Capture the cell that displays the provided text and extract its (x, y) central coordinate. 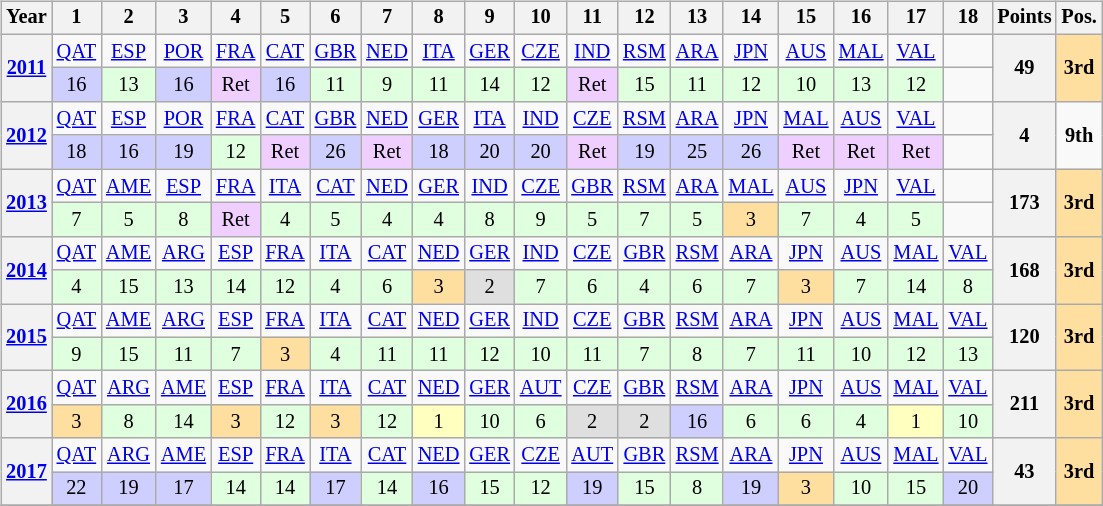
120 (1024, 338)
2014 (26, 270)
211 (1024, 404)
2016 (26, 404)
Year (26, 18)
22 (76, 489)
Points (1024, 18)
2012 (26, 136)
49 (1024, 68)
2011 (26, 68)
25 (698, 152)
43 (1024, 472)
9th (1078, 136)
168 (1024, 270)
2017 (26, 472)
173 (1024, 202)
2013 (26, 202)
Pos. (1078, 18)
2015 (26, 338)
